Determine the (X, Y) coordinate at the center of the cell enclosing the given text.  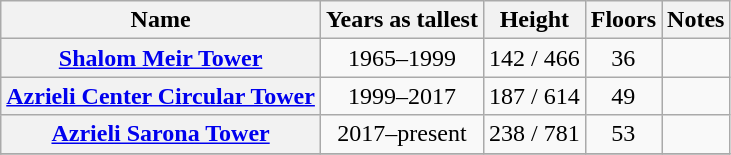
36 (623, 58)
Notes (696, 20)
Years as tallest (402, 20)
Name (161, 20)
1999–2017 (402, 96)
Azrieli Center Circular Tower (161, 96)
2017–present (402, 134)
187 / 614 (534, 96)
Azrieli Sarona Tower (161, 134)
49 (623, 96)
1965–1999 (402, 58)
53 (623, 134)
Shalom Meir Tower (161, 58)
Height (534, 20)
238 / 781 (534, 134)
142 / 466 (534, 58)
Floors (623, 20)
